Scan for the cell matching the given text and deliver its (X, Y) coordinate at center. 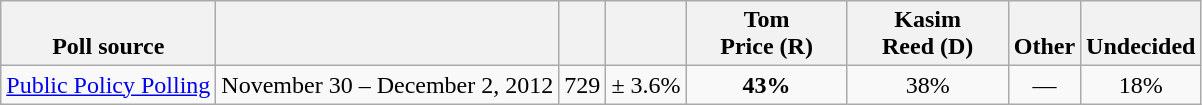
November 30 – December 2, 2012 (388, 85)
Undecided (1141, 34)
Public Policy Polling (108, 85)
Other (1044, 34)
38% (928, 85)
TomPrice (R) (766, 34)
43% (766, 85)
± 3.6% (646, 85)
— (1044, 85)
Poll source (108, 34)
18% (1141, 85)
729 (582, 85)
KasimReed (D) (928, 34)
